Output the [x, y] coordinate of the center of the cell containing the given text.  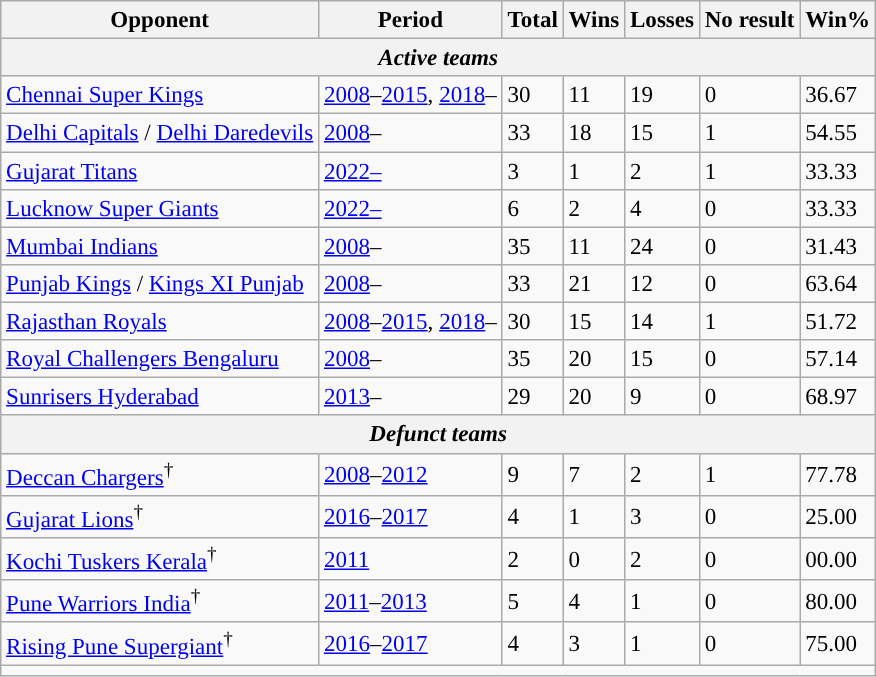
6 [532, 209]
80.00 [838, 601]
No result [749, 20]
Period [411, 20]
00.00 [838, 559]
77.78 [838, 474]
Wins [594, 20]
31.43 [838, 246]
5 [532, 601]
Win% [838, 20]
2011–2013 [411, 601]
25.00 [838, 517]
54.55 [838, 133]
Losses [662, 20]
Rising Pune Supergiant† [160, 644]
Kochi Tuskers Kerala† [160, 559]
12 [662, 284]
36.67 [838, 95]
Chennai Super Kings [160, 95]
Rajasthan Royals [160, 322]
Gujarat Titans [160, 171]
Sunrisers Hyderabad [160, 397]
Opponent [160, 20]
24 [662, 246]
75.00 [838, 644]
Total [532, 20]
63.64 [838, 284]
29 [532, 397]
14 [662, 322]
Royal Challengers Bengaluru [160, 359]
Gujarat Lions† [160, 517]
Lucknow Super Giants [160, 209]
21 [594, 284]
Punjab Kings / Kings XI Punjab [160, 284]
51.72 [838, 322]
Delhi Capitals / Delhi Daredevils [160, 133]
Deccan Chargers† [160, 474]
57.14 [838, 359]
Active teams [438, 58]
7 [594, 474]
2013– [411, 397]
Defunct teams [438, 435]
68.97 [838, 397]
18 [594, 133]
Pune Warriors India† [160, 601]
2011 [411, 559]
2008–2012 [411, 474]
Mumbai Indians [160, 246]
19 [662, 95]
